Output the [x, y] coordinate of the center of the cell containing the given text.  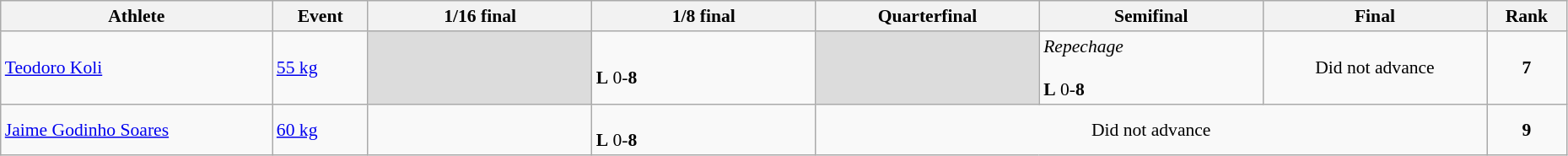
1/8 final [703, 16]
Teodoro Koli [137, 67]
9 [1527, 130]
Jaime Godinho Soares [137, 130]
Final [1375, 16]
60 kg [321, 130]
Athlete [137, 16]
Semifinal [1150, 16]
Event [321, 16]
7 [1527, 67]
Quarterfinal [928, 16]
Rank [1527, 16]
1/16 final [479, 16]
55 kg [321, 67]
RepechageL 0-8 [1150, 67]
